Scan for the cell matching the given text and deliver its [x, y] coordinate at center. 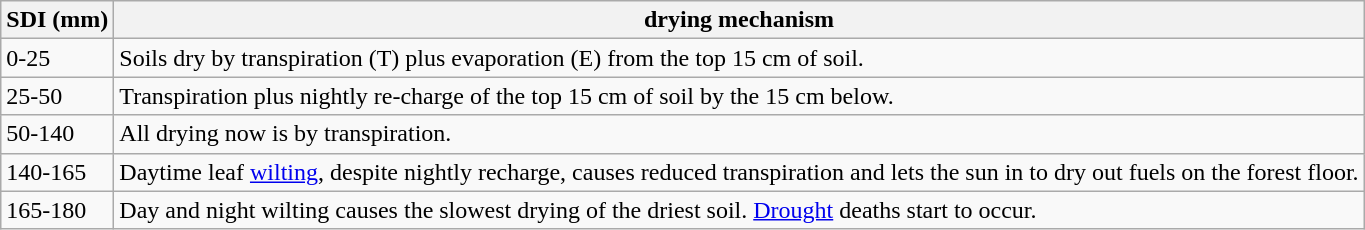
165-180 [58, 210]
drying mechanism [739, 20]
Daytime leaf wilting, despite nightly recharge, causes reduced transpiration and lets the sun in to dry out fuels on the forest floor. [739, 172]
Transpiration plus nightly re-charge of the top 15 cm of soil by the 15 cm below. [739, 96]
140-165 [58, 172]
All drying now is by transpiration. [739, 134]
Day and night wilting causes the slowest drying of the driest soil. Drought deaths start to occur. [739, 210]
SDI (mm) [58, 20]
Soils dry by transpiration (T) plus evaporation (E) from the top 15 cm of soil. [739, 58]
25-50 [58, 96]
0-25 [58, 58]
50-140 [58, 134]
